Return the (x, y) coordinate for the center point of the cell that contains the specified text.  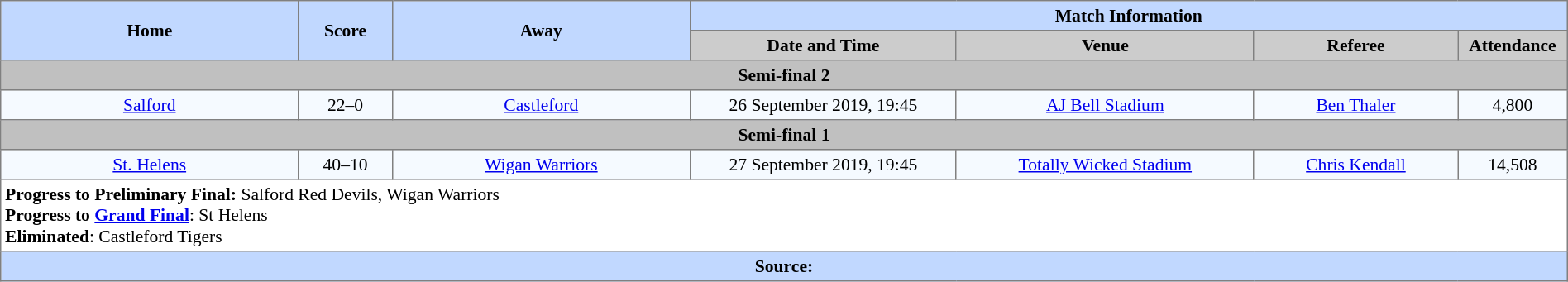
Progress to Preliminary Final: Salford Red Devils, Wigan Warriors Progress to Grand Final: St Helens Eliminated: Castleford Tigers (784, 215)
Match Information (1128, 16)
Score (346, 31)
40–10 (346, 165)
22–0 (346, 105)
Away (541, 31)
Source: (784, 266)
Semi-final 2 (784, 75)
Date and Time (823, 45)
Salford (150, 105)
14,508 (1513, 165)
Castleford (541, 105)
St. Helens (150, 165)
27 September 2019, 19:45 (823, 165)
AJ Bell Stadium (1105, 105)
Ben Thaler (1355, 105)
Referee (1355, 45)
Totally Wicked Stadium (1105, 165)
Attendance (1513, 45)
4,800 (1513, 105)
Wigan Warriors (541, 165)
Venue (1105, 45)
Chris Kendall (1355, 165)
Semi-final 1 (784, 135)
26 September 2019, 19:45 (823, 105)
Home (150, 31)
